For the text-containing cell, return its midpoint in (X, Y) coordinate format. 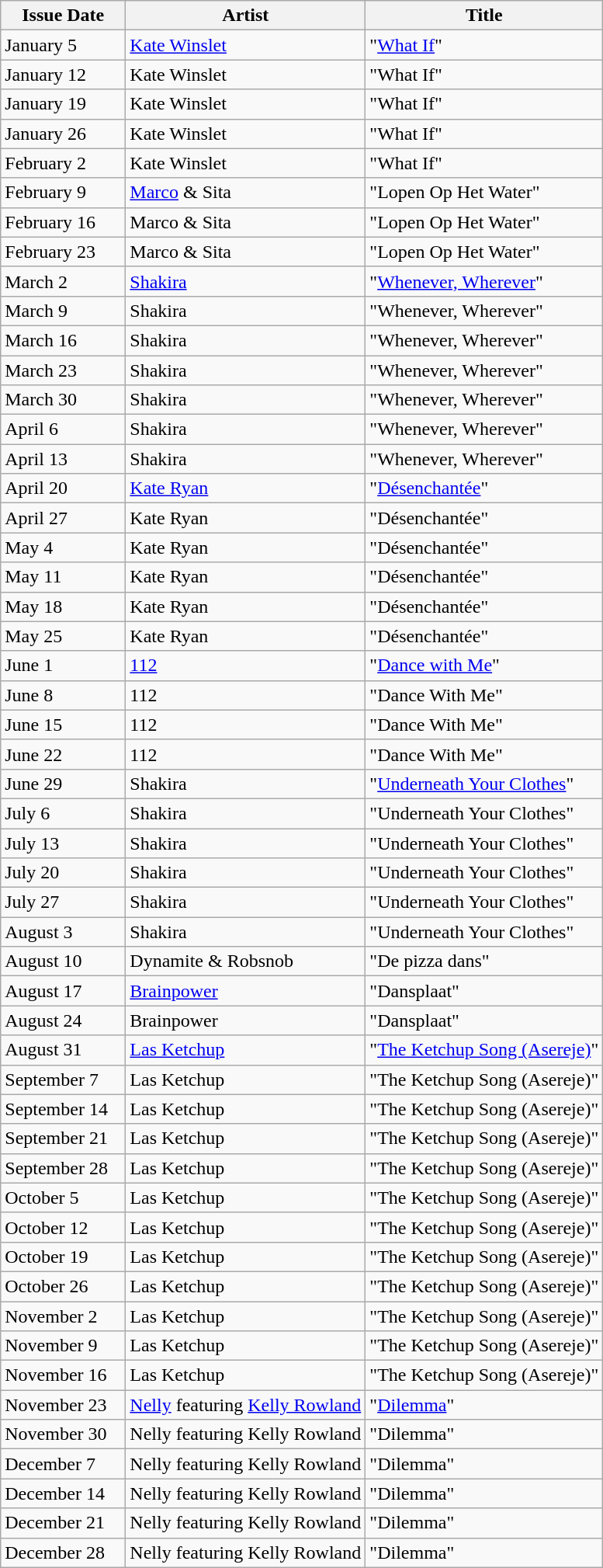
February 9 (64, 193)
March 2 (64, 281)
March 9 (64, 311)
October 26 (64, 1286)
January 19 (64, 104)
October 19 (64, 1257)
March 23 (64, 370)
April 6 (64, 429)
April 27 (64, 518)
July 20 (64, 873)
"De pizza dans" (484, 961)
June 15 (64, 725)
March 16 (64, 340)
November 23 (64, 1405)
August 17 (64, 991)
September 14 (64, 1109)
Issue Date (64, 16)
June 8 (64, 695)
Title (484, 16)
July 27 (64, 902)
June 29 (64, 784)
January 12 (64, 75)
August 24 (64, 1020)
May 4 (64, 548)
August 10 (64, 961)
February 2 (64, 163)
September 7 (64, 1080)
April 13 (64, 459)
November 9 (64, 1346)
December 21 (64, 1523)
July 6 (64, 813)
January 5 (64, 45)
June 22 (64, 754)
November 2 (64, 1316)
Dynamite & Robsnob (245, 961)
September 28 (64, 1168)
May 11 (64, 577)
May 25 (64, 636)
May 18 (64, 607)
Artist (245, 16)
September 21 (64, 1139)
July 13 (64, 843)
March 30 (64, 400)
December 7 (64, 1464)
November 16 (64, 1375)
February 16 (64, 222)
October 5 (64, 1198)
April 20 (64, 488)
August 3 (64, 932)
October 12 (64, 1227)
June 1 (64, 666)
"Dance with Me" (484, 666)
December 14 (64, 1493)
December 28 (64, 1552)
February 23 (64, 252)
November 30 (64, 1434)
August 31 (64, 1050)
January 26 (64, 134)
